Return the (x, y) coordinate for the center point of the cell that contains the specified text.  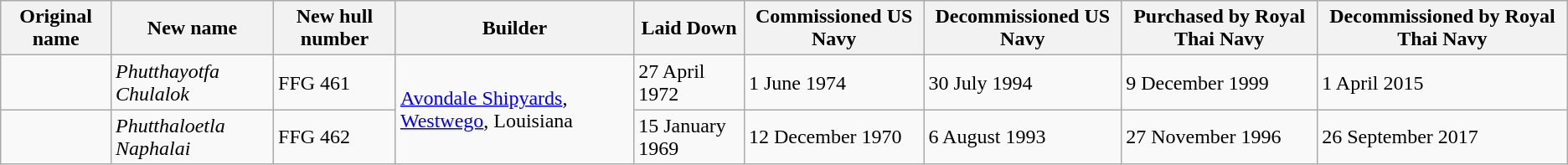
27 November 1996 (1220, 137)
FFG 462 (335, 137)
Original name (56, 28)
Decommissioned by Royal Thai Navy (1442, 28)
9 December 1999 (1220, 82)
1 April 2015 (1442, 82)
12 December 1970 (833, 137)
New name (192, 28)
1 June 1974 (833, 82)
Commissioned US Navy (833, 28)
6 August 1993 (1023, 137)
Laid Down (689, 28)
30 July 1994 (1023, 82)
15 January 1969 (689, 137)
Phutthaloetla Naphalai (192, 137)
Builder (514, 28)
27 April 1972 (689, 82)
FFG 461 (335, 82)
Purchased by Royal Thai Navy (1220, 28)
Phutthayotfa Chulalok (192, 82)
Avondale Shipyards, Westwego, Louisiana (514, 110)
26 September 2017 (1442, 137)
New hull number (335, 28)
Decommissioned US Navy (1023, 28)
